Search for the cell housing the specified text and yield its (X, Y) center coordinate. 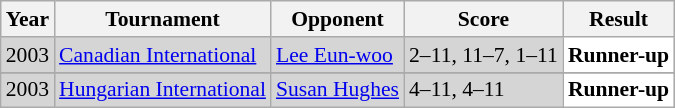
Lee Eun-woo (338, 55)
Tournament (162, 19)
2–11, 11–7, 1–11 (484, 55)
Opponent (338, 19)
Year (28, 19)
Result (618, 19)
Susan Hughes (338, 90)
Hungarian International (162, 90)
Canadian International (162, 55)
Score (484, 19)
4–11, 4–11 (484, 90)
